Locate the cell with the specified text and output its (X, Y) center coordinate. 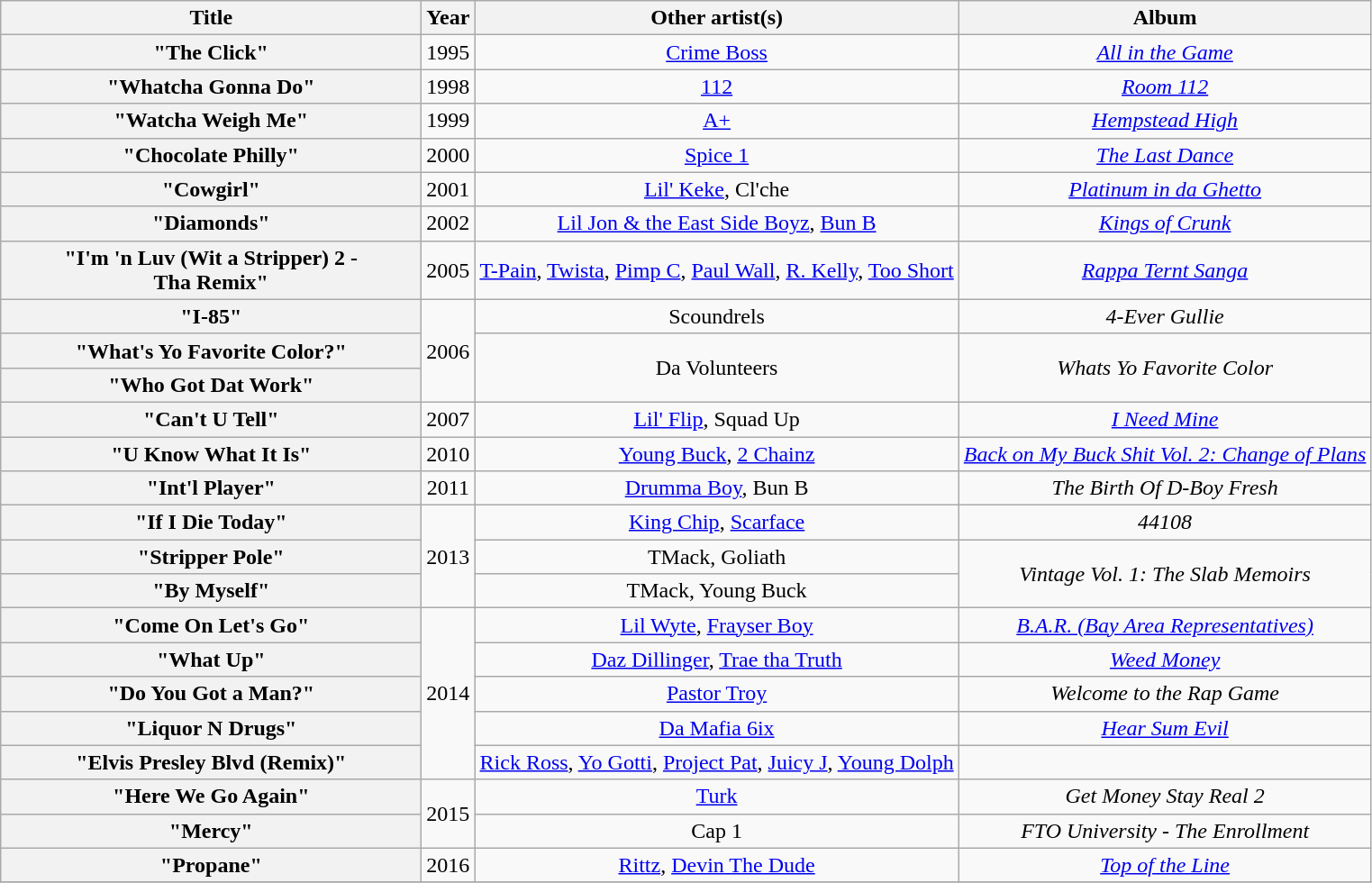
Hempstead High (1165, 121)
Year (449, 18)
Lil Wyte, Frayser Boy (717, 625)
2014 (449, 694)
Rappa Ternt Sanga (1165, 270)
A+ (717, 121)
2010 (449, 453)
"What Up" (211, 660)
Other artist(s) (717, 18)
TMack, Young Buck (717, 591)
Back on My Buck Shit Vol. 2: Change of Plans (1165, 453)
2007 (449, 419)
"Chocolate Philly" (211, 155)
I Need Mine (1165, 419)
Weed Money (1165, 660)
"Liquor N Drugs" (211, 728)
2015 (449, 814)
Scoundrels (717, 316)
"Can't U Tell" (211, 419)
2001 (449, 189)
1998 (449, 86)
Platinum in da Ghetto (1165, 189)
"Whatcha Gonna Do" (211, 86)
1995 (449, 52)
All in the Game (1165, 52)
2005 (449, 270)
"Stripper Pole" (211, 557)
"Diamonds" (211, 223)
112 (717, 86)
The Birth Of D-Boy Fresh (1165, 488)
T-Pain, Twista, Pimp C, Paul Wall, R. Kelly, Too Short (717, 270)
Top of the Line (1165, 865)
"By Myself" (211, 591)
Da Mafia 6ix (717, 728)
Crime Boss (717, 52)
Lil' Flip, Squad Up (717, 419)
FTO University - The Enrollment (1165, 831)
"The Click" (211, 52)
King Chip, Scarface (717, 523)
Title (211, 18)
"If I Die Today" (211, 523)
1999 (449, 121)
Lil Jon & the East Side Boyz, Bun B (717, 223)
The Last Dance (1165, 155)
Vintage Vol. 1: The Slab Memoirs (1165, 574)
"Here We Go Again" (211, 797)
2013 (449, 557)
Get Money Stay Real 2 (1165, 797)
"Propane" (211, 865)
Turk (717, 797)
2002 (449, 223)
Daz Dillinger, Trae tha Truth (717, 660)
Pastor Troy (717, 694)
44108 (1165, 523)
Cap 1 (717, 831)
Welcome to the Rap Game (1165, 694)
Rittz, Devin The Dude (717, 865)
Kings of Crunk (1165, 223)
Drumma Boy, Bun B (717, 488)
"What's Yo Favorite Color?" (211, 350)
Album (1165, 18)
"Mercy" (211, 831)
Hear Sum Evil (1165, 728)
2006 (449, 350)
"Come On Let's Go" (211, 625)
"U Know What It Is" (211, 453)
"Cowgirl" (211, 189)
"Watcha Weigh Me" (211, 121)
2000 (449, 155)
2011 (449, 488)
"Do You Got a Man?" (211, 694)
TMack, Goliath (717, 557)
Lil' Keke, Cl'che (717, 189)
Whats Yo Favorite Color (1165, 368)
B.A.R. (Bay Area Representatives) (1165, 625)
"Who Got Dat Work" (211, 385)
Spice 1 (717, 155)
"I'm 'n Luv (Wit a Stripper) 2 - Tha Remix" (211, 270)
Da Volunteers (717, 368)
Rick Ross, Yo Gotti, Project Pat, Juicy J, Young Dolph (717, 762)
4-Ever Gullie (1165, 316)
2016 (449, 865)
"Int'l Player" (211, 488)
"Elvis Presley Blvd (Remix)" (211, 762)
"I-85" (211, 316)
Room 112 (1165, 86)
Young Buck, 2 Chainz (717, 453)
